Return [x, y] of the center of cell containing provided text 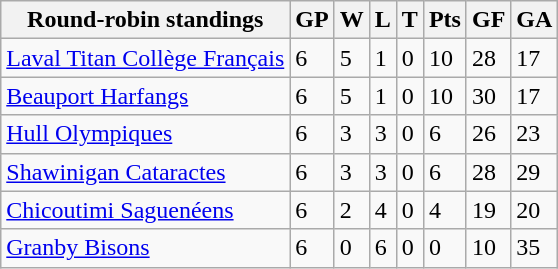
29 [534, 172]
GF [488, 20]
30 [488, 96]
20 [534, 210]
GP [312, 20]
Pts [444, 20]
Beauport Harfangs [146, 96]
Hull Olympiques [146, 134]
35 [534, 248]
19 [488, 210]
Chicoutimi Saguenéens [146, 210]
26 [488, 134]
T [410, 20]
2 [352, 210]
W [352, 20]
Shawinigan Cataractes [146, 172]
Laval Titan Collège Français [146, 58]
GA [534, 20]
Granby Bisons [146, 248]
Round-robin standings [146, 20]
23 [534, 134]
L [382, 20]
